Locate the cell with the specified text and output its (X, Y) center coordinate. 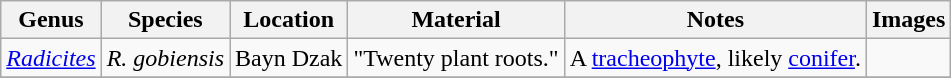
A tracheophyte, likely conifer. (715, 58)
Images (908, 20)
Notes (715, 20)
Species (165, 20)
Material (456, 20)
R. gobiensis (165, 58)
Location (289, 20)
Genus (51, 20)
Bayn Dzak (289, 58)
Radicites (51, 58)
"Twenty plant roots." (456, 58)
